From the cell containing the given text, extract its center point as (X, Y) coordinate. 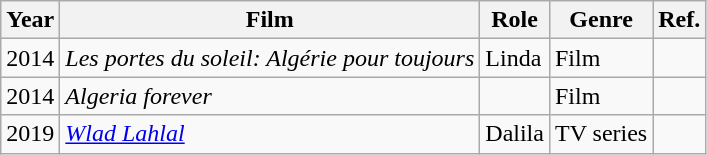
Year (30, 20)
Ref. (680, 20)
2019 (30, 134)
Linda (515, 58)
Dalila (515, 134)
Wlad Lahlal (270, 134)
Genre (600, 20)
Les portes du soleil: Algérie pour toujours (270, 58)
Algeria forever (270, 96)
Role (515, 20)
TV series (600, 134)
